Search for the cell housing the specified text and yield its [X, Y] center coordinate. 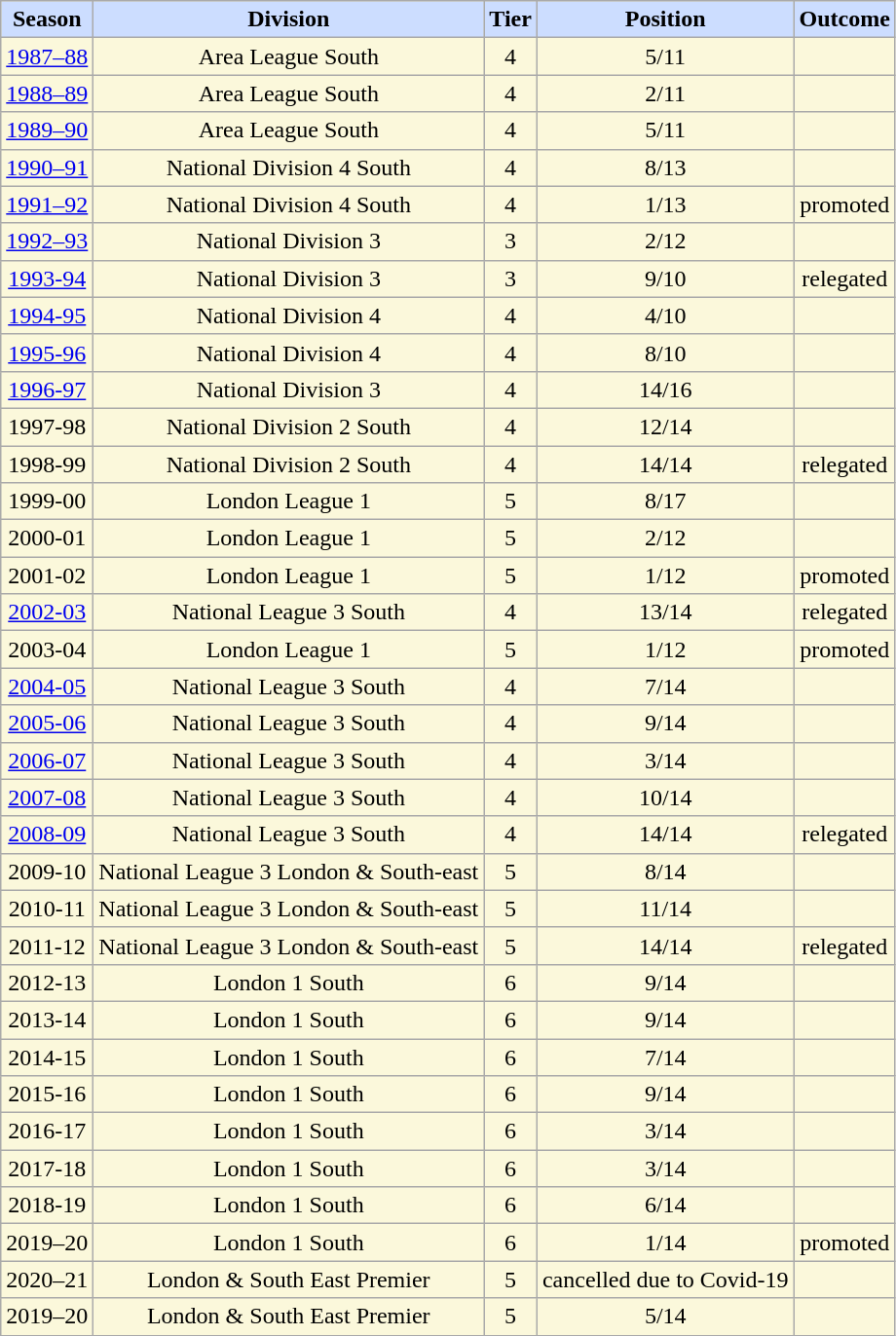
2006-07 [47, 761]
1991–92 [47, 204]
4/10 [665, 315]
1998-99 [47, 464]
1995-96 [47, 353]
1/14 [665, 1243]
Outcome [844, 19]
2017-18 [47, 1169]
1992–93 [47, 241]
2020–21 [47, 1280]
2015-16 [47, 1095]
12/14 [665, 427]
8/14 [665, 872]
10/14 [665, 798]
2018-19 [47, 1206]
1/13 [665, 204]
13/14 [665, 612]
5/14 [665, 1317]
2010-11 [47, 909]
8/17 [665, 501]
8/13 [665, 167]
2003-04 [47, 649]
14/16 [665, 390]
1999-00 [47, 501]
2012-13 [47, 983]
1997-98 [47, 427]
1996-97 [47, 390]
2009-10 [47, 872]
Tier [510, 19]
1994-95 [47, 315]
Season [47, 19]
1990–91 [47, 167]
1987–88 [47, 56]
Position [665, 19]
1989–90 [47, 130]
1988–89 [47, 93]
Division [288, 19]
2/11 [665, 93]
2005-06 [47, 724]
2008-09 [47, 835]
2002-03 [47, 612]
2001-02 [47, 575]
2013-14 [47, 1020]
2014-15 [47, 1057]
cancelled due to Covid-19 [665, 1280]
1993-94 [47, 278]
2016-17 [47, 1132]
6/14 [665, 1206]
9/10 [665, 278]
8/10 [665, 353]
2000-01 [47, 538]
11/14 [665, 909]
2011-12 [47, 946]
2007-08 [47, 798]
2004-05 [47, 687]
